Determine the (x, y) coordinate at the center of the cell enclosing the given text.  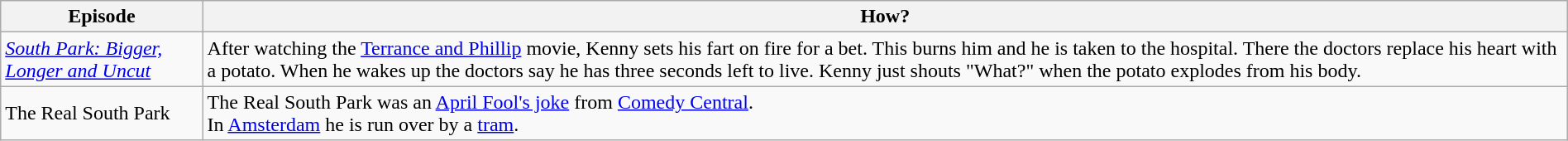
How? (885, 17)
The Real South Park (102, 113)
Episode (102, 17)
The Real South Park was an April Fool's joke from Comedy Central.In Amsterdam he is run over by a tram. (885, 113)
South Park: Bigger, Longer and Uncut (102, 60)
